Search for the cell housing the specified text and yield its [x, y] center coordinate. 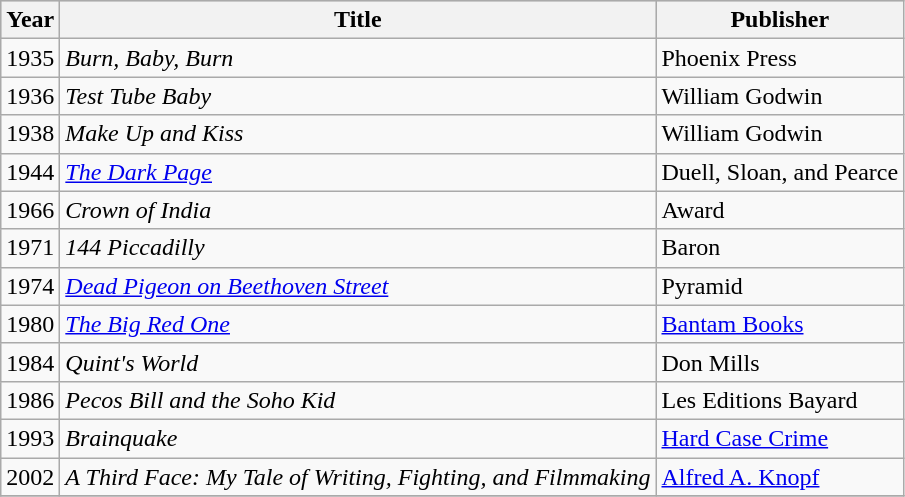
Publisher [780, 20]
1974 [30, 286]
1980 [30, 324]
The Dark Page [358, 172]
Pecos Bill and the Soho Kid [358, 400]
Make Up and Kiss [358, 134]
1993 [30, 438]
2002 [30, 477]
1971 [30, 248]
Pyramid [780, 286]
Crown of India [358, 210]
Phoenix Press [780, 58]
Don Mills [780, 362]
A Third Face: My Tale of Writing, Fighting, and Filmmaking [358, 477]
Baron [780, 248]
1986 [30, 400]
Dead Pigeon on Beethoven Street [358, 286]
Title [358, 20]
Test Tube Baby [358, 96]
Brainquake [358, 438]
1984 [30, 362]
Award [780, 210]
Bantam Books [780, 324]
1966 [30, 210]
The Big Red One [358, 324]
1944 [30, 172]
1938 [30, 134]
1936 [30, 96]
144 Piccadilly [358, 248]
Quint's World [358, 362]
Year [30, 20]
Les Editions Bayard [780, 400]
Hard Case Crime [780, 438]
1935 [30, 58]
Alfred A. Knopf [780, 477]
Burn, Baby, Burn [358, 58]
Duell, Sloan, and Pearce [780, 172]
